Locate the cell with the specified text and output its [X, Y] center coordinate. 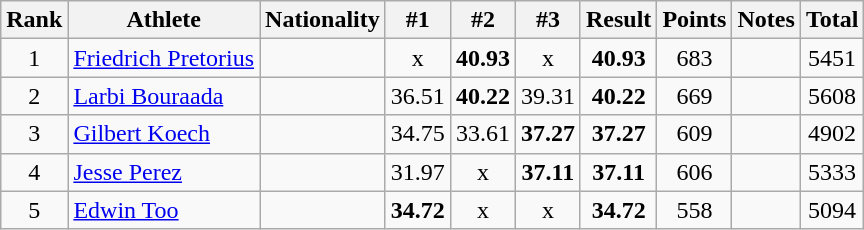
Nationality [323, 20]
39.31 [548, 96]
5094 [832, 210]
5333 [832, 172]
36.51 [418, 96]
683 [694, 58]
Total [832, 20]
2 [34, 96]
Points [694, 20]
5451 [832, 58]
#2 [482, 20]
Friedrich Pretorius [164, 58]
5 [34, 210]
4902 [832, 134]
1 [34, 58]
Jesse Perez [164, 172]
Gilbert Koech [164, 134]
34.75 [418, 134]
Rank [34, 20]
Edwin Too [164, 210]
Larbi Bouraada [164, 96]
5608 [832, 96]
4 [34, 172]
31.97 [418, 172]
669 [694, 96]
33.61 [482, 134]
#3 [548, 20]
#1 [418, 20]
Result [618, 20]
609 [694, 134]
558 [694, 210]
606 [694, 172]
Notes [766, 20]
Athlete [164, 20]
3 [34, 134]
